Search for the cell housing the specified text and yield its [X, Y] center coordinate. 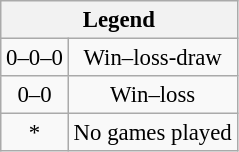
Win–loss [152, 95]
* [35, 133]
0–0 [35, 95]
Win–loss-draw [152, 58]
0–0–0 [35, 58]
Legend [119, 20]
No games played [152, 133]
